Identify which cell holds the provided text, then report its (x, y) central coordinate. 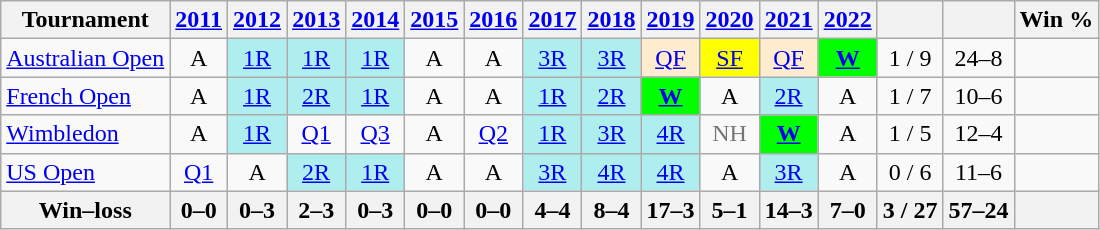
Tournament (86, 20)
14–3 (788, 210)
2022 (848, 20)
Q3 (376, 134)
5–1 (730, 210)
7–0 (848, 210)
3 / 27 (910, 210)
2–3 (316, 210)
2017 (552, 20)
11–6 (978, 172)
2019 (670, 20)
12–4 (978, 134)
57–24 (978, 210)
1 / 5 (910, 134)
Win % (1056, 20)
4–4 (552, 210)
17–3 (670, 210)
US Open (86, 172)
NH (730, 134)
Wimbledon (86, 134)
2016 (494, 20)
2013 (316, 20)
French Open (86, 96)
2021 (788, 20)
2018 (612, 20)
1 / 7 (910, 96)
8–4 (612, 210)
0 / 6 (910, 172)
Win–loss (86, 210)
Australian Open (86, 58)
1 / 9 (910, 58)
SF (730, 58)
2014 (376, 20)
Q2 (494, 134)
2020 (730, 20)
24–8 (978, 58)
2011 (199, 20)
10–6 (978, 96)
2015 (434, 20)
2012 (258, 20)
